Determine the (X, Y) coordinate at the center of the cell enclosing the given text.  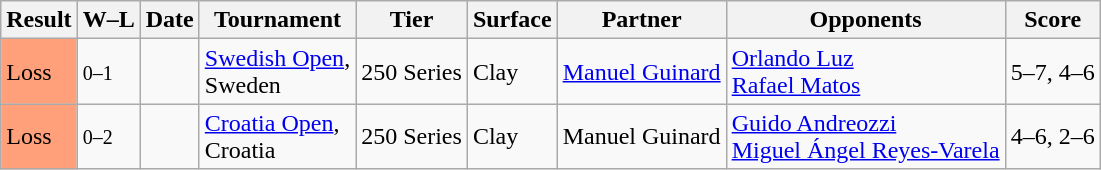
5–7, 4–6 (1052, 72)
Croatia Open,Croatia (277, 136)
Partner (642, 20)
Orlando Luz Rafael Matos (866, 72)
Opponents (866, 20)
0–2 (108, 136)
Result (39, 20)
Date (170, 20)
Swedish Open,Sweden (277, 72)
Tier (412, 20)
Score (1052, 20)
Tournament (277, 20)
Guido Andreozzi Miguel Ángel Reyes-Varela (866, 136)
W–L (108, 20)
4–6, 2–6 (1052, 136)
0–1 (108, 72)
Surface (512, 20)
